Output the (X, Y) coordinate of the center of the cell containing the given text.  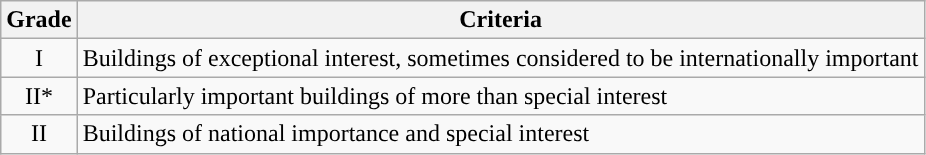
II (39, 134)
Grade (39, 20)
Particularly important buildings of more than special interest (500, 96)
Buildings of national importance and special interest (500, 134)
Buildings of exceptional interest, sometimes considered to be internationally important (500, 58)
Criteria (500, 20)
I (39, 58)
II* (39, 96)
